Provide the (x, y) coordinate of the cell's center where the given text is located.  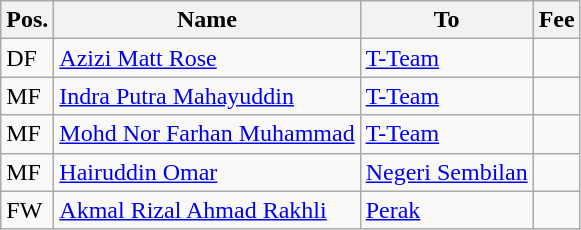
To (446, 20)
Fee (556, 20)
Pos. (28, 20)
DF (28, 58)
FW (28, 210)
Akmal Rizal Ahmad Rakhli (207, 210)
Name (207, 20)
Perak (446, 210)
Hairuddin Omar (207, 172)
Indra Putra Mahayuddin (207, 96)
Mohd Nor Farhan Muhammad (207, 134)
Negeri Sembilan (446, 172)
Azizi Matt Rose (207, 58)
